Return [X, Y] of the center of cell containing provided text 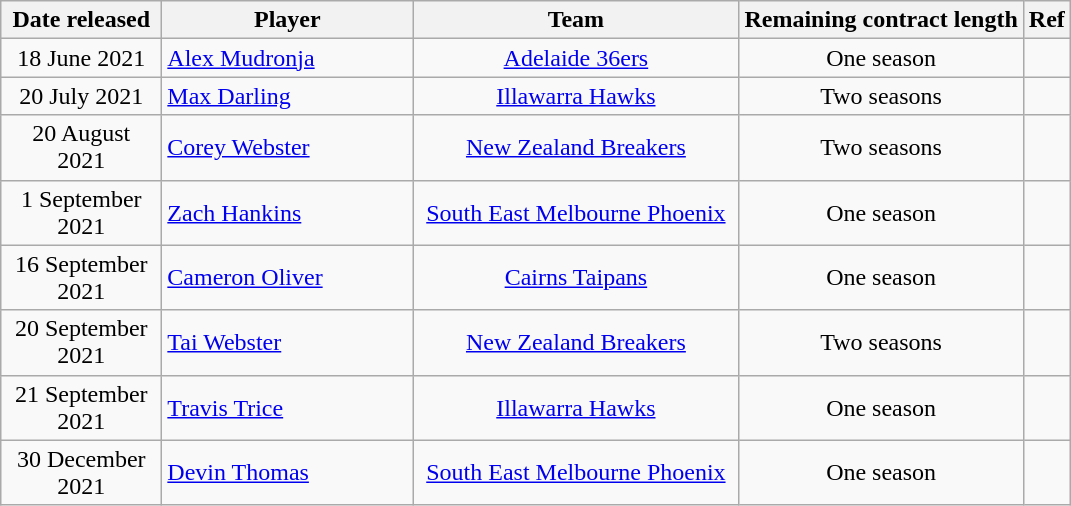
Zach Hankins [288, 212]
18 June 2021 [82, 58]
30 December 2021 [82, 472]
1 September 2021 [82, 212]
20 July 2021 [82, 96]
Devin Thomas [288, 472]
16 September 2021 [82, 278]
Tai Webster [288, 342]
20 August 2021 [82, 148]
Alex Mudronja [288, 58]
Cairns Taipans [576, 278]
20 September 2021 [82, 342]
Remaining contract length [881, 20]
Ref [1046, 20]
Max Darling [288, 96]
Cameron Oliver [288, 278]
Player [288, 20]
Adelaide 36ers [576, 58]
21 September 2021 [82, 408]
Travis Trice [288, 408]
Date released [82, 20]
Team [576, 20]
Corey Webster [288, 148]
